Capture the cell that displays the provided text and extract its (x, y) central coordinate. 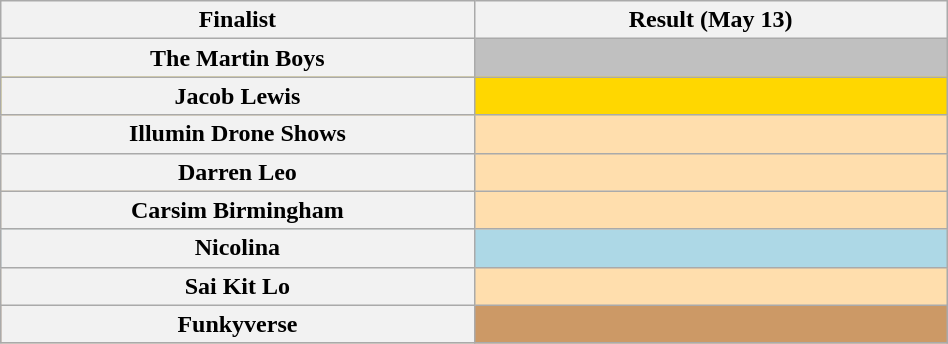
Jacob Lewis (238, 96)
The Martin Boys (238, 58)
Result (May 13) (710, 20)
Funkyverse (238, 324)
Illumin Drone Shows (238, 134)
Nicolina (238, 248)
Sai Kit Lo (238, 286)
Finalist (238, 20)
Carsim Birmingham (238, 210)
Darren Leo (238, 172)
